Identify which cell holds the provided text, then report its (x, y) central coordinate. 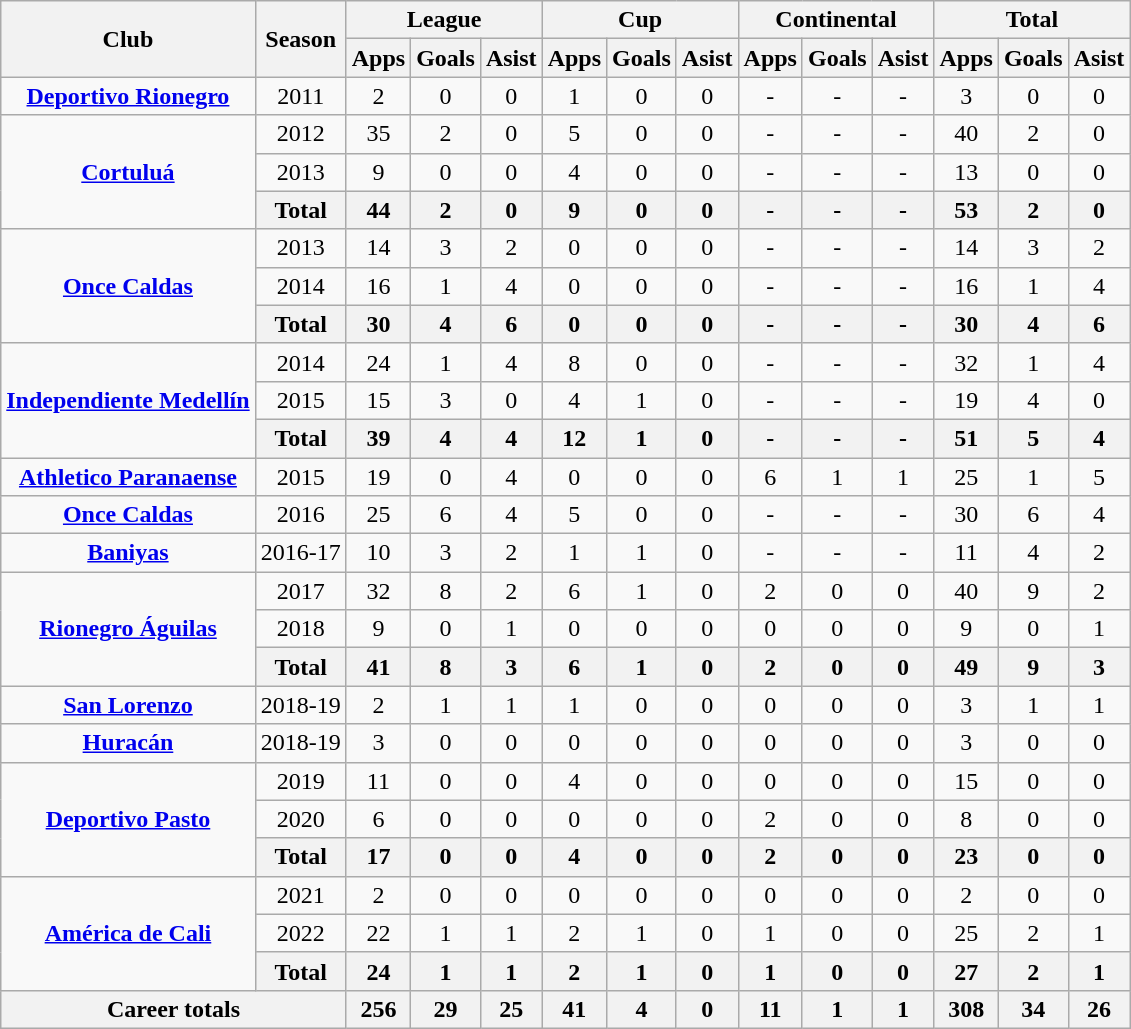
2016-17 (300, 553)
Rionegro Águilas (128, 629)
América de Cali (128, 933)
29 (446, 1009)
34 (1033, 1009)
Deportivo Pasto (128, 819)
Baniyas (128, 553)
2022 (300, 933)
2011 (300, 96)
26 (1099, 1009)
Club (128, 39)
2016 (300, 515)
2020 (300, 819)
San Lorenzo (128, 705)
Cup (640, 20)
2018 (300, 629)
Continental (836, 20)
2012 (300, 134)
10 (378, 553)
Athletico Paranaense (128, 477)
2019 (300, 781)
22 (378, 933)
Season (300, 39)
53 (966, 210)
27 (966, 971)
12 (574, 438)
Deportivo Rionegro (128, 96)
Independiente Medellín (128, 400)
44 (378, 210)
2021 (300, 895)
Career totals (174, 1009)
35 (378, 134)
308 (966, 1009)
49 (966, 667)
13 (966, 172)
17 (378, 857)
Huracán (128, 743)
51 (966, 438)
League (444, 20)
39 (378, 438)
256 (378, 1009)
Cortuluá (128, 172)
23 (966, 857)
2017 (300, 591)
